For the text-containing cell, return its midpoint in [X, Y] coordinate format. 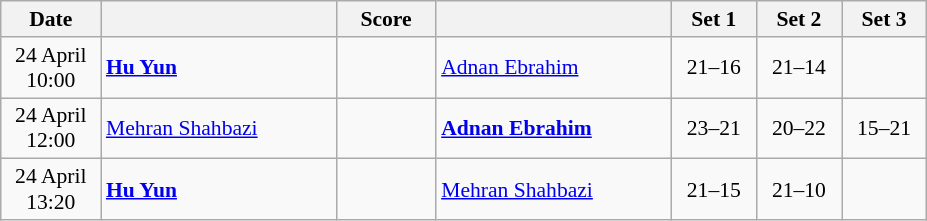
Set 2 [798, 19]
23–21 [714, 128]
Score [386, 19]
24 April 13:20 [51, 190]
Set 1 [714, 19]
24 April 10:00 [51, 68]
20–22 [798, 128]
21–14 [798, 68]
21–15 [714, 190]
Set 3 [884, 19]
21–16 [714, 68]
15–21 [884, 128]
Date [51, 19]
24 April 12:00 [51, 128]
21–10 [798, 190]
